Capture the cell that displays the provided text and extract its [X, Y] central coordinate. 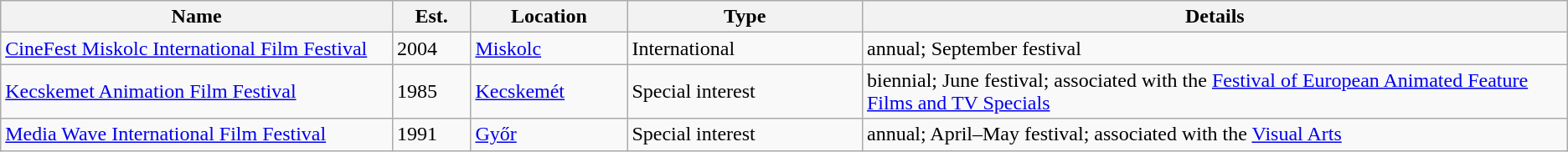
annual; September festival [1215, 48]
Type [745, 17]
biennial; June festival; associated with the Festival of European Animated Feature Films and TV Specials [1215, 92]
2004 [431, 48]
Name [197, 17]
International [745, 48]
Miskolc [549, 48]
CineFest Miskolc International Film Festival [197, 48]
Media Wave International Film Festival [197, 134]
Est. [431, 17]
1991 [431, 134]
annual; April–May festival; associated with the Visual Arts [1215, 134]
Kecskemét [549, 92]
Győr [549, 134]
1985 [431, 92]
Location [549, 17]
Kecskemet Animation Film Festival [197, 92]
Details [1215, 17]
